From the cell containing the given text, extract its center point as [X, Y] coordinate. 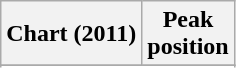
Chart (2011) [72, 34]
Peakposition [188, 34]
